Return the (X, Y) coordinate for the center point of the cell that contains the specified text.  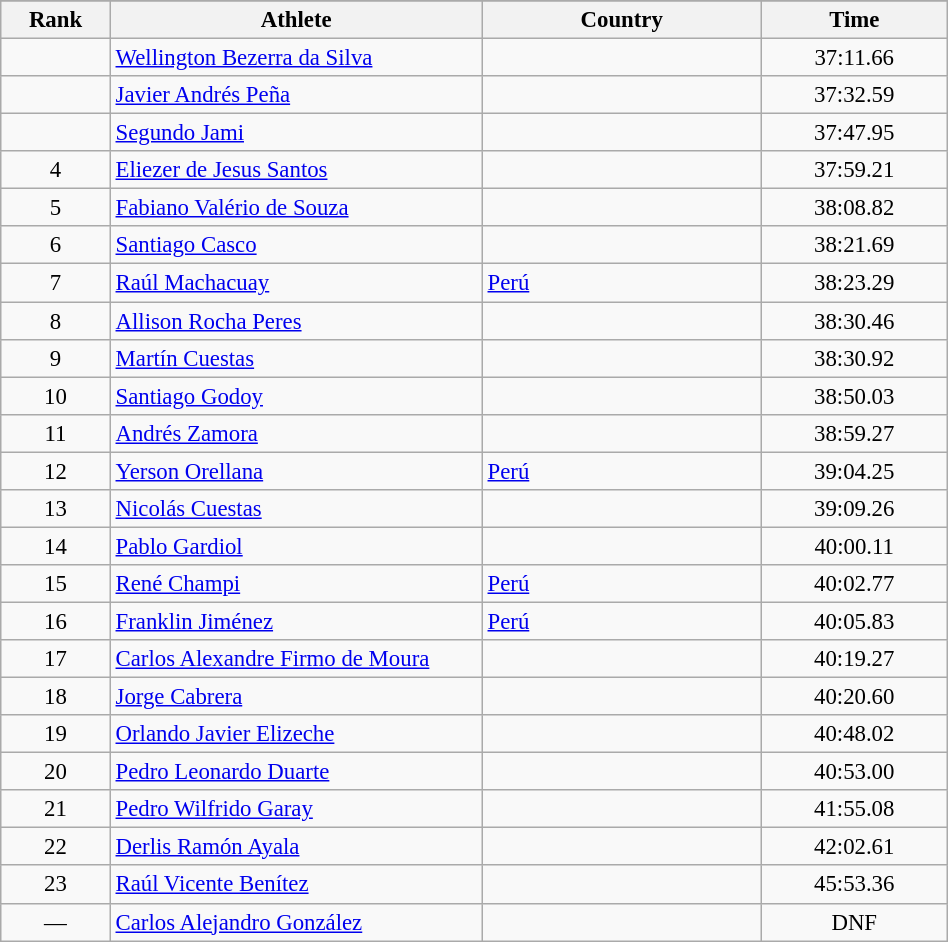
Segundo Jami (296, 133)
22 (56, 847)
Carlos Alexandre Firmo de Moura (296, 659)
10 (56, 396)
Pablo Gardiol (296, 546)
38:30.92 (854, 358)
Pedro Leonardo Duarte (296, 772)
9 (56, 358)
38:50.03 (854, 396)
Javier Andrés Peña (296, 95)
42:02.61 (854, 847)
16 (56, 621)
40:05.83 (854, 621)
15 (56, 584)
— (56, 922)
Jorge Cabrera (296, 697)
40:20.60 (854, 697)
Andrés Zamora (296, 433)
37:11.66 (854, 58)
René Champi (296, 584)
Athlete (296, 20)
39:09.26 (854, 509)
Pedro Wilfrido Garay (296, 809)
38:08.82 (854, 208)
8 (56, 321)
Raúl Vicente Benítez (296, 885)
20 (56, 772)
4 (56, 170)
Derlis Ramón Ayala (296, 847)
Wellington Bezerra da Silva (296, 58)
17 (56, 659)
38:23.29 (854, 283)
6 (56, 245)
12 (56, 471)
Orlando Javier Elizeche (296, 734)
DNF (854, 922)
18 (56, 697)
19 (56, 734)
13 (56, 509)
38:30.46 (854, 321)
40:19.27 (854, 659)
Eliezer de Jesus Santos (296, 170)
5 (56, 208)
23 (56, 885)
41:55.08 (854, 809)
40:48.02 (854, 734)
37:32.59 (854, 95)
Yerson Orellana (296, 471)
Martín Cuestas (296, 358)
Rank (56, 20)
Time (854, 20)
Country (622, 20)
Allison Rocha Peres (296, 321)
21 (56, 809)
40:53.00 (854, 772)
Fabiano Valério de Souza (296, 208)
14 (56, 546)
37:59.21 (854, 170)
38:59.27 (854, 433)
7 (56, 283)
Franklin Jiménez (296, 621)
38:21.69 (854, 245)
40:02.77 (854, 584)
Santiago Casco (296, 245)
Santiago Godoy (296, 396)
45:53.36 (854, 885)
Nicolás Cuestas (296, 509)
39:04.25 (854, 471)
11 (56, 433)
Raúl Machacuay (296, 283)
Carlos Alejandro González (296, 922)
37:47.95 (854, 133)
40:00.11 (854, 546)
